Output the [x, y] coordinate of the center of the cell containing the given text.  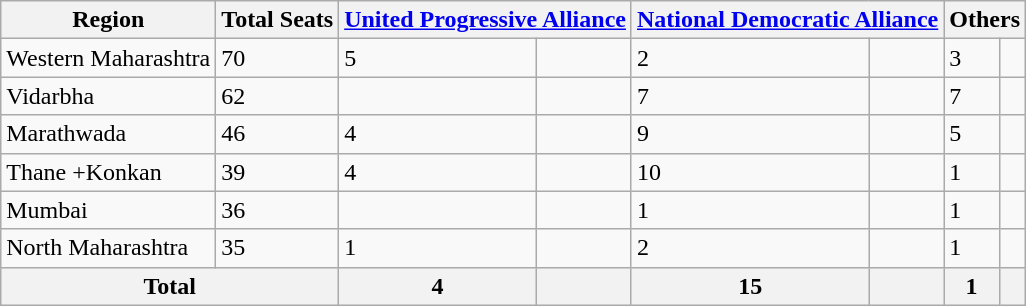
Others [985, 20]
62 [278, 96]
Marathwada [108, 134]
70 [278, 58]
36 [278, 210]
Vidarbha [108, 96]
10 [750, 172]
National Democratic Alliance [787, 20]
North Maharashtra [108, 248]
3 [972, 58]
United Progressive Alliance [486, 20]
46 [278, 134]
Total Seats [278, 20]
39 [278, 172]
35 [278, 248]
15 [750, 286]
Mumbai [108, 210]
Western Maharashtra [108, 58]
Region [108, 20]
Total [170, 286]
9 [750, 134]
Thane +Konkan [108, 172]
